Return [X, Y] of the center of cell containing provided text 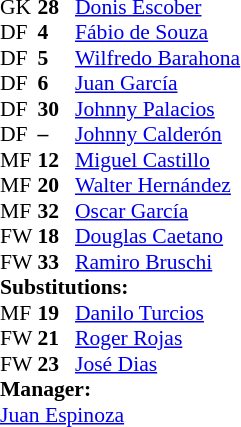
Juan García [158, 83]
21 [57, 339]
32 [57, 211]
Miguel Castillo [158, 160]
4 [57, 33]
Johnny Palacios [158, 109]
Oscar García [158, 211]
5 [57, 58]
12 [57, 160]
30 [57, 109]
Roger Rojas [158, 339]
Douglas Caetano [158, 237]
Wilfredo Barahona [158, 58]
Manager: [120, 389]
Walter Hernández [158, 185]
Danilo Turcios [158, 313]
José Dias [158, 364]
19 [57, 313]
Ramiro Bruschi [158, 262]
Substitutions: [120, 287]
Fábio de Souza [158, 33]
– [57, 135]
33 [57, 262]
20 [57, 185]
23 [57, 364]
18 [57, 237]
Johnny Calderón [158, 135]
6 [57, 83]
